Capture the cell that displays the provided text and extract its [X, Y] central coordinate. 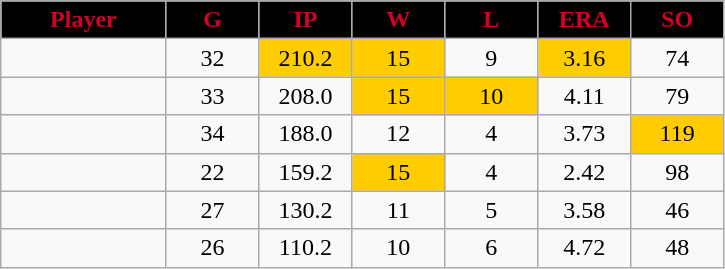
Player [84, 20]
6 [492, 248]
SO [678, 20]
G [212, 20]
3.73 [584, 134]
32 [212, 58]
5 [492, 210]
2.42 [584, 172]
208.0 [306, 96]
L [492, 20]
74 [678, 58]
26 [212, 248]
IP [306, 20]
33 [212, 96]
79 [678, 96]
11 [398, 210]
110.2 [306, 248]
22 [212, 172]
46 [678, 210]
12 [398, 134]
98 [678, 172]
27 [212, 210]
W [398, 20]
130.2 [306, 210]
210.2 [306, 58]
119 [678, 134]
48 [678, 248]
3.58 [584, 210]
3.16 [584, 58]
159.2 [306, 172]
4.72 [584, 248]
34 [212, 134]
9 [492, 58]
4.11 [584, 96]
ERA [584, 20]
188.0 [306, 134]
